Return (X, Y) of the center of cell containing provided text 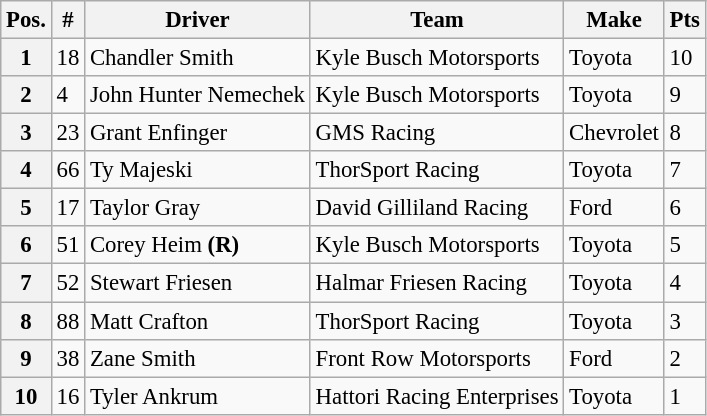
Hattori Racing Enterprises (437, 396)
Tyler Ankrum (198, 396)
GMS Racing (437, 133)
Pos. (26, 20)
Matt Crafton (198, 321)
23 (68, 133)
52 (68, 283)
Team (437, 20)
Corey Heim (R) (198, 245)
38 (68, 358)
Grant Enfinger (198, 133)
51 (68, 245)
Chevrolet (614, 133)
David Gilliland Racing (437, 208)
Driver (198, 20)
Stewart Friesen (198, 283)
# (68, 20)
Chandler Smith (198, 58)
Zane Smith (198, 358)
Ty Majeski (198, 170)
Make (614, 20)
88 (68, 321)
Taylor Gray (198, 208)
66 (68, 170)
John Hunter Nemechek (198, 95)
Front Row Motorsports (437, 358)
18 (68, 58)
Halmar Friesen Racing (437, 283)
Pts (684, 20)
17 (68, 208)
16 (68, 396)
